Identify which cell holds the provided text, then report its [X, Y] central coordinate. 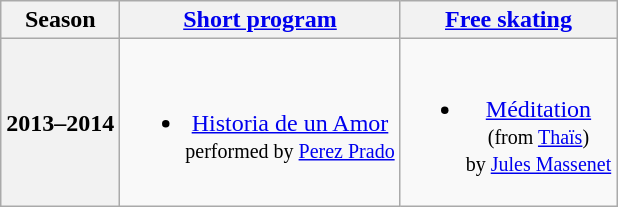
2013–2014 [60, 122]
Season [60, 20]
Free skating [508, 20]
Short program [260, 20]
Historia de un Amor performed by Perez Prado [260, 122]
Méditation (from Thaïs) by Jules Massenet [508, 122]
